Search for the cell housing the specified text and yield its [x, y] center coordinate. 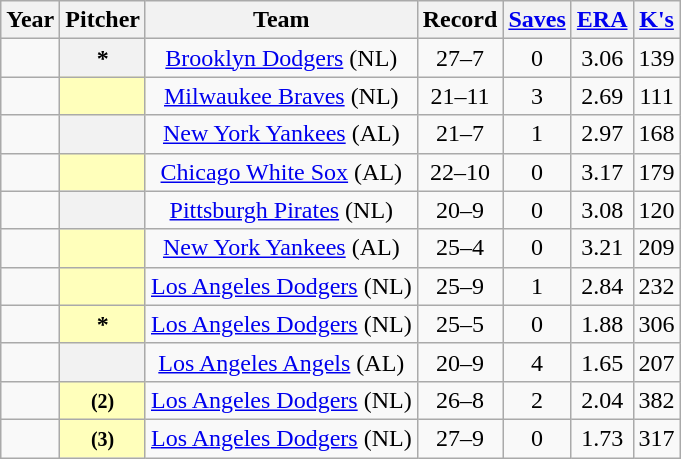
Los Angeles Angels (AL) [281, 362]
K's [656, 20]
1.73 [602, 438]
4 [537, 362]
139 [656, 58]
209 [656, 248]
ERA [602, 20]
Brooklyn Dodgers (NL) [281, 58]
3.21 [602, 248]
Record [460, 20]
25–4 [460, 248]
111 [656, 96]
25–5 [460, 324]
27–7 [460, 58]
Team [281, 20]
Chicago White Sox (AL) [281, 172]
Year [30, 20]
2.84 [602, 286]
317 [656, 438]
3.06 [602, 58]
382 [656, 400]
3.08 [602, 210]
120 [656, 210]
2.69 [602, 96]
3 [537, 96]
306 [656, 324]
207 [656, 362]
179 [656, 172]
25–9 [460, 286]
(3) [103, 438]
Saves [537, 20]
(2) [103, 400]
Pittsburgh Pirates (NL) [281, 210]
2 [537, 400]
232 [656, 286]
Pitcher [103, 20]
168 [656, 134]
27–9 [460, 438]
21–11 [460, 96]
2.97 [602, 134]
21–7 [460, 134]
22–10 [460, 172]
Milwaukee Braves (NL) [281, 96]
3.17 [602, 172]
1.65 [602, 362]
26–8 [460, 400]
2.04 [602, 400]
1.88 [602, 324]
